Output the [X, Y] coordinate of the center of the cell containing the given text.  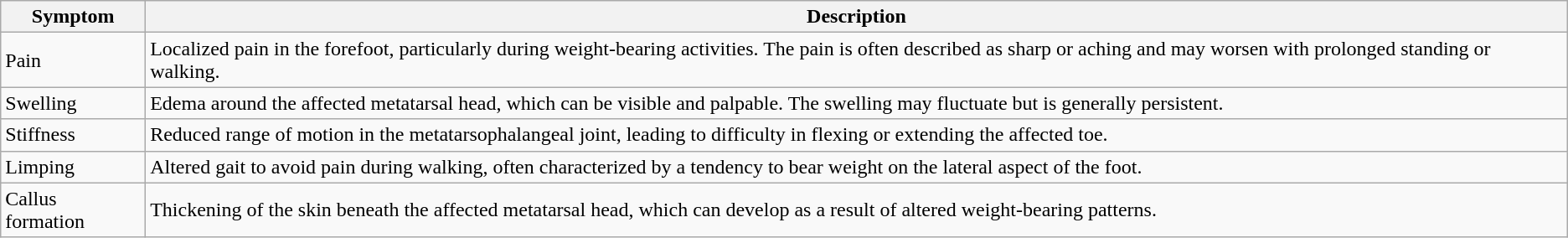
Swelling [74, 103]
Callus formation [74, 210]
Symptom [74, 17]
Limping [74, 167]
Pain [74, 60]
Edema around the affected metatarsal head, which can be visible and palpable. The swelling may fluctuate but is generally persistent. [857, 103]
Altered gait to avoid pain during walking, often characterized by a tendency to bear weight on the lateral aspect of the foot. [857, 167]
Reduced range of motion in the metatarsophalangeal joint, leading to difficulty in flexing or extending the affected toe. [857, 135]
Description [857, 17]
Thickening of the skin beneath the affected metatarsal head, which can develop as a result of altered weight-bearing patterns. [857, 210]
Stiffness [74, 135]
